Search for the cell housing the specified text and yield its [x, y] center coordinate. 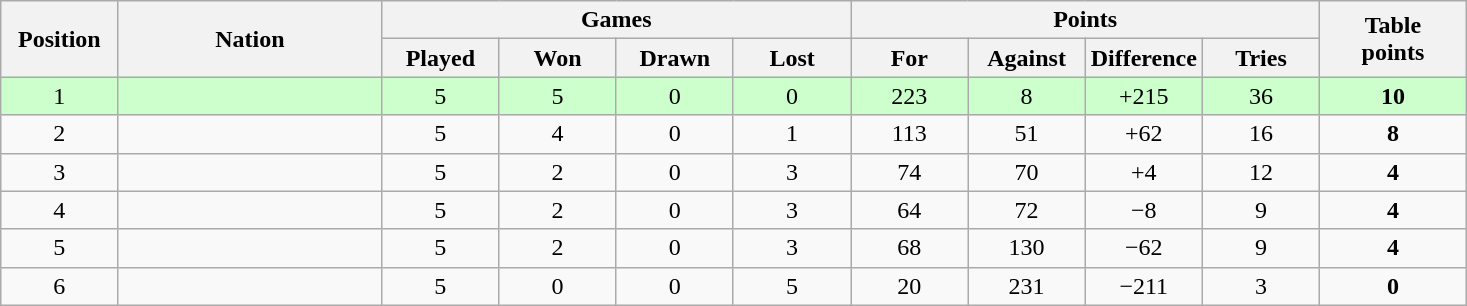
Nation [250, 39]
For [910, 58]
6 [60, 286]
72 [1026, 210]
Points [1086, 20]
231 [1026, 286]
16 [1260, 134]
−211 [1144, 286]
Lost [792, 58]
+215 [1144, 96]
113 [910, 134]
Tries [1260, 58]
36 [1260, 96]
Games [616, 20]
51 [1026, 134]
Against [1026, 58]
−62 [1144, 248]
+62 [1144, 134]
Tablepoints [1394, 39]
20 [910, 286]
70 [1026, 172]
12 [1260, 172]
68 [910, 248]
130 [1026, 248]
74 [910, 172]
Won [558, 58]
Played [440, 58]
64 [910, 210]
+4 [1144, 172]
Drawn [674, 58]
Position [60, 39]
223 [910, 96]
Difference [1144, 58]
10 [1394, 96]
−8 [1144, 210]
